Return the (X, Y) coordinate for the center point of the cell that contains the specified text.  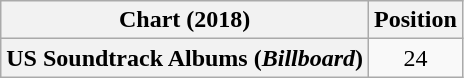
US Soundtrack Albums (Billboard) (185, 58)
24 (416, 58)
Position (416, 20)
Chart (2018) (185, 20)
